Output the (x, y) coordinate of the center of the cell containing the given text.  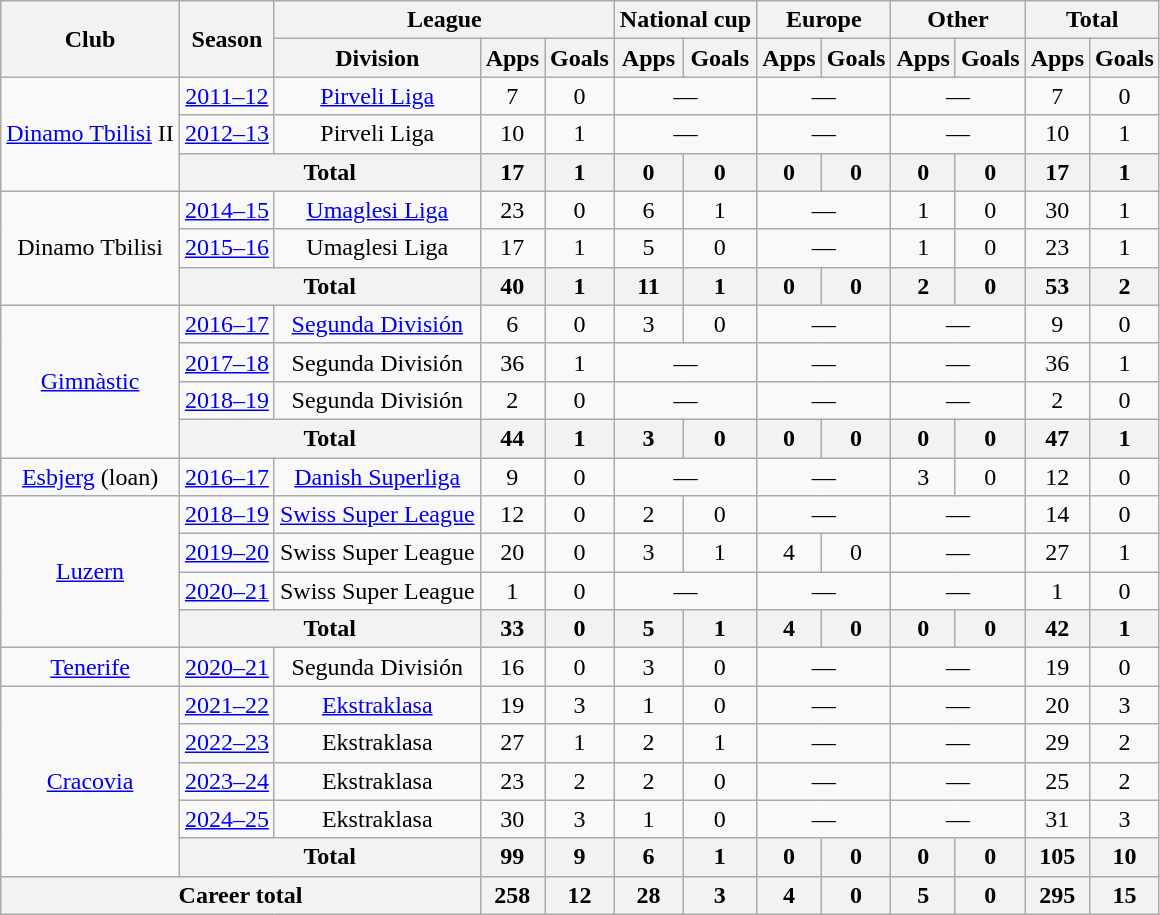
33 (512, 629)
258 (512, 895)
2021–22 (226, 705)
29 (1057, 743)
2019–20 (226, 553)
Gimnàstic (90, 381)
31 (1057, 819)
53 (1057, 286)
Dinamo Tbilisi (90, 248)
15 (1125, 895)
2024–25 (226, 819)
2012–13 (226, 134)
Cracovia (90, 781)
2011–12 (226, 96)
40 (512, 286)
2023–24 (226, 781)
Esbjerg (loan) (90, 477)
2017–18 (226, 362)
47 (1057, 438)
Division (377, 58)
44 (512, 438)
16 (512, 667)
Club (90, 39)
Danish Superliga (377, 477)
14 (1057, 515)
2015–16 (226, 248)
League (444, 20)
National cup (685, 20)
Europe (824, 20)
105 (1057, 857)
Luzern (90, 572)
Career total (240, 895)
Season (226, 39)
Tenerife (90, 667)
2022–23 (226, 743)
42 (1057, 629)
2014–15 (226, 210)
99 (512, 857)
295 (1057, 895)
11 (648, 286)
Dinamo Tbilisi II (90, 134)
28 (648, 895)
25 (1057, 781)
Other (958, 20)
